Pinpoint the cell where the given text exists, returning its (x, y) midpoint coordinate. 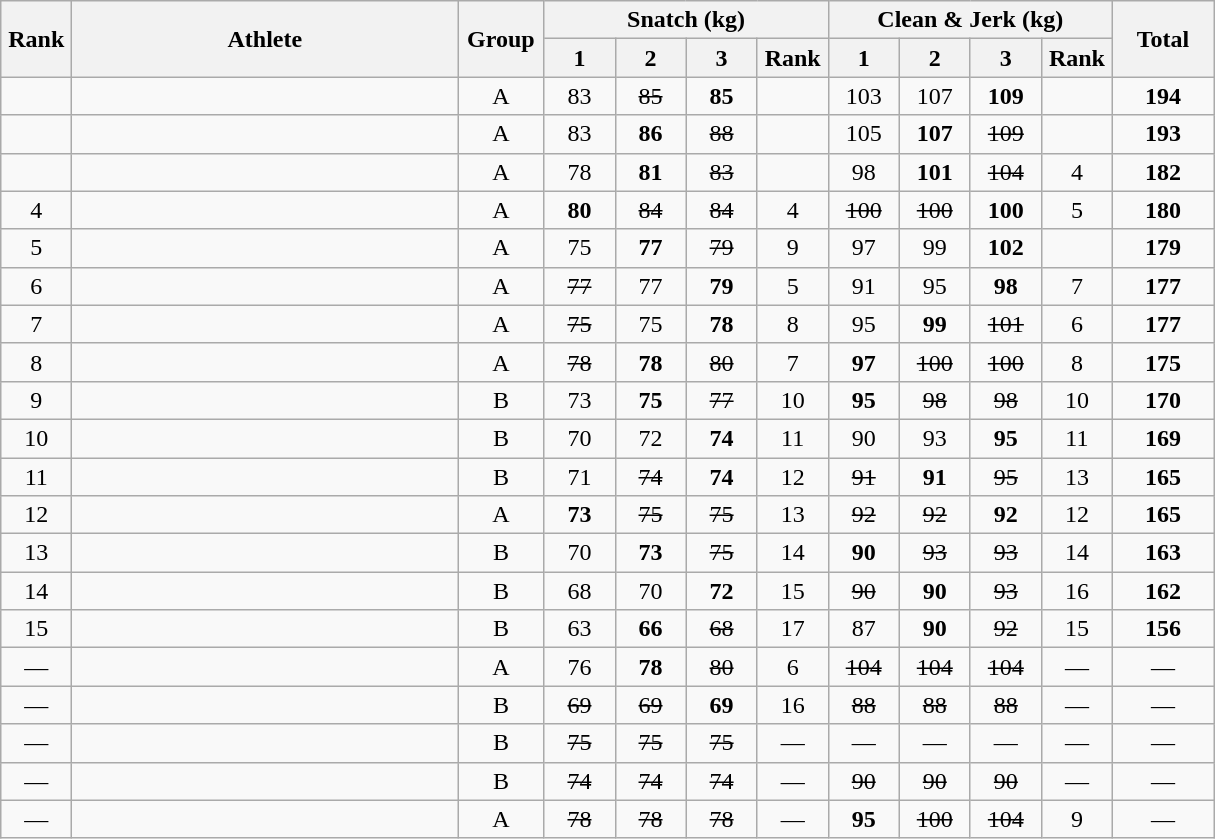
66 (650, 629)
180 (1162, 210)
156 (1162, 629)
182 (1162, 172)
17 (792, 629)
Clean & Jerk (kg) (970, 20)
86 (650, 134)
102 (1006, 248)
87 (864, 629)
Total (1162, 39)
81 (650, 172)
162 (1162, 591)
170 (1162, 400)
169 (1162, 438)
Athlete (265, 39)
63 (580, 629)
76 (580, 667)
175 (1162, 362)
179 (1162, 248)
103 (864, 96)
194 (1162, 96)
105 (864, 134)
193 (1162, 134)
Group (501, 39)
163 (1162, 553)
71 (580, 477)
Snatch (kg) (686, 20)
